Identify which cell holds the provided text, then report its (x, y) central coordinate. 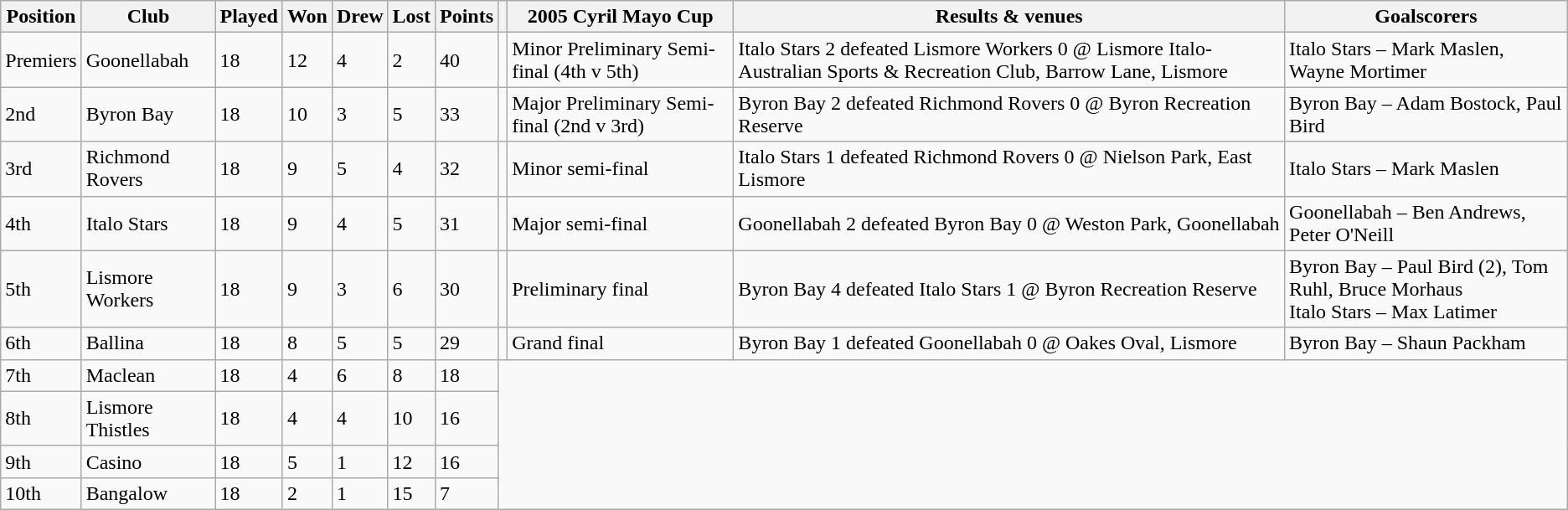
Major Preliminary Semi-final (2nd v 3rd) (621, 114)
3rd (41, 169)
Byron Bay (148, 114)
Lismore Workers (148, 289)
Maclean (148, 375)
Italo Stars (148, 223)
Goonellabah (148, 60)
7 (466, 493)
30 (466, 289)
31 (466, 223)
Casino (148, 461)
40 (466, 60)
2005 Cyril Mayo Cup (621, 17)
9th (41, 461)
Minor semi-final (621, 169)
4th (41, 223)
Goalscorers (1426, 17)
2nd (41, 114)
Minor Preliminary Semi-final (4th v 5th) (621, 60)
Italo Stars – Mark Maslen (1426, 169)
Richmond Rovers (148, 169)
Premiers (41, 60)
Byron Bay 4 defeated Italo Stars 1 @ Byron Recreation Reserve (1009, 289)
Italo Stars 1 defeated Richmond Rovers 0 @ Nielson Park, East Lismore (1009, 169)
8th (41, 419)
Grand final (621, 343)
Results & venues (1009, 17)
Bangalow (148, 493)
Points (466, 17)
Byron Bay – Shaun Packham (1426, 343)
Byron Bay 1 defeated Goonellabah 0 @ Oakes Oval, Lismore (1009, 343)
Position (41, 17)
29 (466, 343)
Club (148, 17)
33 (466, 114)
Byron Bay – Adam Bostock, Paul Bird (1426, 114)
32 (466, 169)
Italo Stars – Mark Maslen, Wayne Mortimer (1426, 60)
Played (249, 17)
Lismore Thistles (148, 419)
Byron Bay – Paul Bird (2), Tom Ruhl, Bruce MorhausItalo Stars – Max Latimer (1426, 289)
Byron Bay 2 defeated Richmond Rovers 0 @ Byron Recreation Reserve (1009, 114)
Drew (360, 17)
5th (41, 289)
7th (41, 375)
Ballina (148, 343)
Italo Stars 2 defeated Lismore Workers 0 @ Lismore Italo-Australian Sports & Recreation Club, Barrow Lane, Lismore (1009, 60)
10th (41, 493)
6th (41, 343)
Goonellabah – Ben Andrews, Peter O'Neill (1426, 223)
Preliminary final (621, 289)
Goonellabah 2 defeated Byron Bay 0 @ Weston Park, Goonellabah (1009, 223)
Won (307, 17)
15 (411, 493)
Major semi-final (621, 223)
Lost (411, 17)
